Provide the [x, y] coordinate of the cell's center where the given text is located.  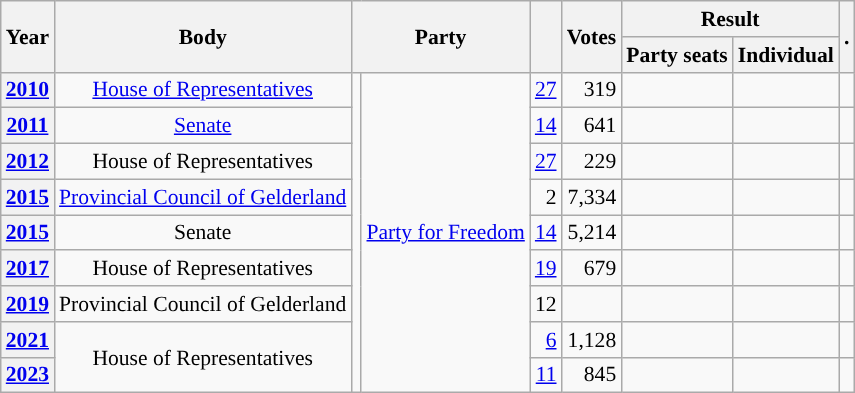
. [847, 36]
2 [546, 197]
11 [546, 375]
Party for Freedom [445, 232]
2017 [28, 269]
19 [546, 269]
Party seats [676, 55]
Result [730, 19]
2011 [28, 126]
2012 [28, 162]
229 [592, 162]
845 [592, 375]
2023 [28, 375]
319 [592, 90]
5,214 [592, 233]
Individual [786, 55]
679 [592, 269]
Year [28, 36]
Body [202, 36]
6 [546, 340]
Votes [592, 36]
7,334 [592, 197]
12 [546, 304]
2021 [28, 340]
2010 [28, 90]
1,128 [592, 340]
641 [592, 126]
2019 [28, 304]
Party [440, 36]
